Provide the (x, y) coordinate of the cell's center where the given text is located.  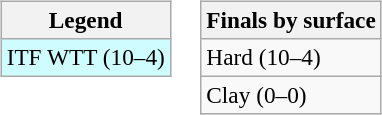
Legend (86, 20)
Clay (0–0) (291, 95)
ITF WTT (10–4) (86, 57)
Finals by surface (291, 20)
Hard (10–4) (291, 57)
